Detect which cell encompasses the target text, then output its [X, Y] center coordinate. 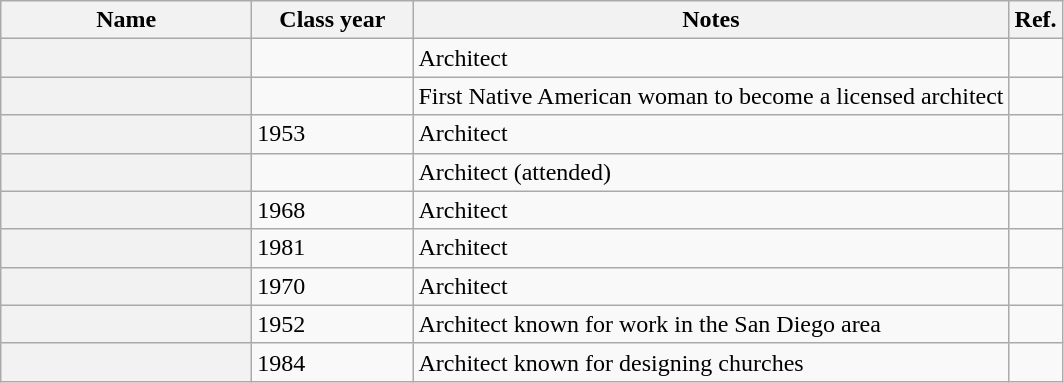
Ref. [1036, 20]
Name [126, 20]
1970 [332, 286]
Architect known for designing churches [711, 362]
1968 [332, 210]
Notes [711, 20]
1981 [332, 248]
1953 [332, 134]
First Native American woman to become a licensed architect [711, 96]
Architect (attended) [711, 172]
1952 [332, 324]
1984 [332, 362]
Class year [332, 20]
Architect known for work in the San Diego area [711, 324]
